Extract the [X, Y] coordinate from the center of the cell holding the provided text.  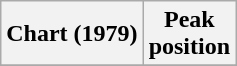
Peakposition [189, 34]
Chart (1979) [72, 34]
